Search for the cell housing the specified text and yield its (x, y) center coordinate. 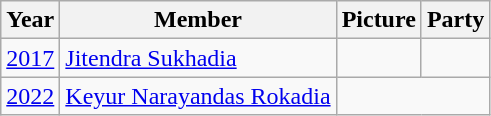
Party (455, 20)
Picture (378, 20)
Year (30, 20)
2022 (30, 96)
2017 (30, 58)
Keyur Narayandas Rokadia (198, 96)
Member (198, 20)
Jitendra Sukhadia (198, 58)
